Output the [X, Y] coordinate of the center of the cell containing the given text.  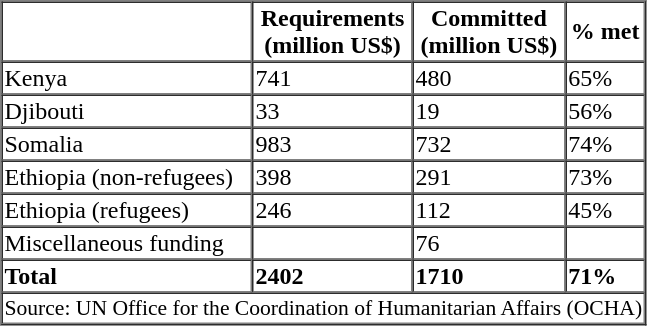
Source: UN Office for the Coordination of Humanitarian Affairs (OCHA) [324, 308]
291 [490, 176]
Total [128, 276]
398 [333, 176]
Kenya [128, 78]
1710 [490, 276]
73% [605, 176]
480 [490, 78]
Djibouti [128, 110]
246 [333, 210]
983 [333, 144]
Ethiopia (non-refugees) [128, 176]
741 [333, 78]
45% [605, 210]
% met [605, 32]
Committed(million US$) [490, 32]
Ethiopia (refugees) [128, 210]
56% [605, 110]
Miscellaneous funding [128, 242]
Somalia [128, 144]
19 [490, 110]
71% [605, 276]
33 [333, 110]
76 [490, 242]
112 [490, 210]
Requirements(million US$) [333, 32]
65% [605, 78]
74% [605, 144]
2402 [333, 276]
732 [490, 144]
